Return the [x, y] coordinate for the center point of the cell that contains the specified text.  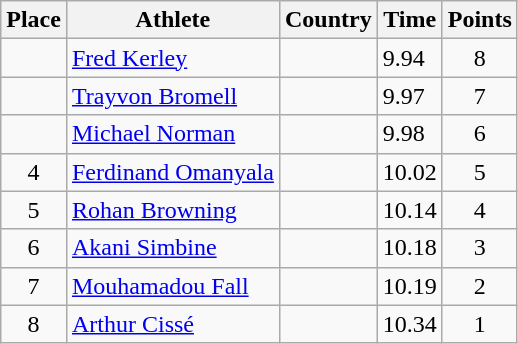
10.19 [410, 286]
Athlete [172, 20]
1 [480, 324]
Trayvon Bromell [172, 96]
10.34 [410, 324]
Time [410, 20]
Ferdinand Omanyala [172, 172]
10.02 [410, 172]
Country [328, 20]
9.94 [410, 58]
9.97 [410, 96]
10.14 [410, 210]
Michael Norman [172, 134]
3 [480, 248]
2 [480, 286]
Arthur Cissé [172, 324]
9.98 [410, 134]
Fred Kerley [172, 58]
Points [480, 20]
Akani Simbine [172, 248]
Mouhamadou Fall [172, 286]
Place [34, 20]
Rohan Browning [172, 210]
10.18 [410, 248]
